Extract the [x, y] coordinate from the center of the cell holding the provided text.  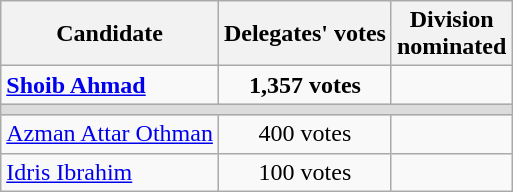
Divisionnominated [451, 34]
Idris Ibrahim [110, 172]
Candidate [110, 34]
Shoib Ahmad [110, 85]
100 votes [304, 172]
1,357 votes [304, 85]
400 votes [304, 134]
Azman Attar Othman [110, 134]
Delegates' votes [304, 34]
